Identify which cell holds the provided text, then report its (x, y) central coordinate. 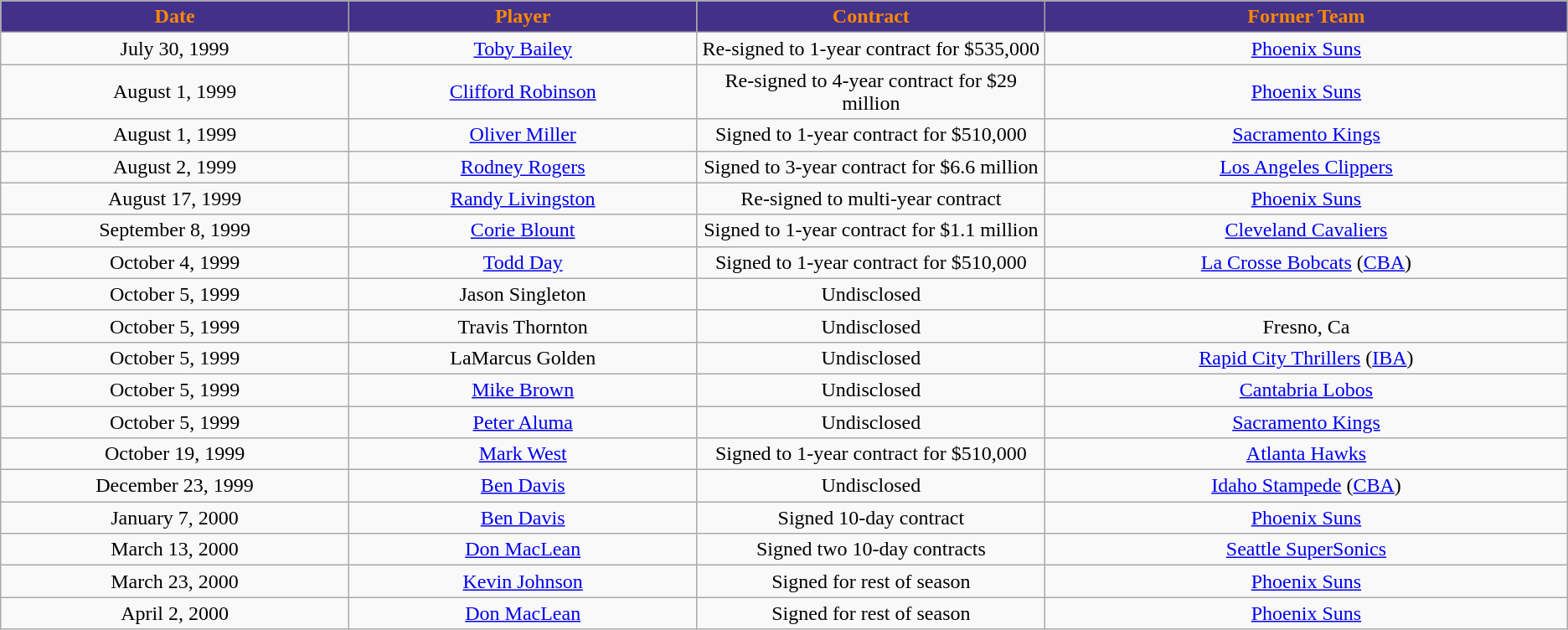
Todd Day (523, 262)
August 2, 1999 (175, 167)
Clifford Robinson (523, 92)
Re-signed to 4-year contract for $29 million (871, 92)
Jason Singleton (523, 294)
Oliver Miller (523, 135)
Date (175, 17)
Signed to 3-year contract for $6.6 million (871, 167)
Re-signed to multi-year contract (871, 199)
Former Team (1307, 17)
Player (523, 17)
Re-signed to 1-year contract for $535,000 (871, 49)
July 30, 1999 (175, 49)
October 19, 1999 (175, 454)
August 17, 1999 (175, 199)
Kevin Johnson (523, 581)
LaMarcus Golden (523, 358)
Contract (871, 17)
Rodney Rogers (523, 167)
January 7, 2000 (175, 518)
Travis Thornton (523, 326)
Idaho Stampede (CBA) (1307, 486)
March 13, 2000 (175, 550)
Rapid City Thrillers (IBA) (1307, 358)
Peter Aluma (523, 421)
Mark West (523, 454)
Cantabria Lobos (1307, 390)
Cleveland Cavaliers (1307, 230)
Corie Blount (523, 230)
Toby Bailey (523, 49)
Signed two 10-day contracts (871, 550)
Atlanta Hawks (1307, 454)
Seattle SuperSonics (1307, 550)
Randy Livingston (523, 199)
December 23, 1999 (175, 486)
Los Angeles Clippers (1307, 167)
September 8, 1999 (175, 230)
October 4, 1999 (175, 262)
Mike Brown (523, 390)
Signed to 1-year contract for $1.1 million (871, 230)
Fresno, Ca (1307, 326)
April 2, 2000 (175, 613)
March 23, 2000 (175, 581)
Signed 10-day contract (871, 518)
La Crosse Bobcats (CBA) (1307, 262)
